Return the (x, y) coordinate for the center point of the cell that contains the specified text.  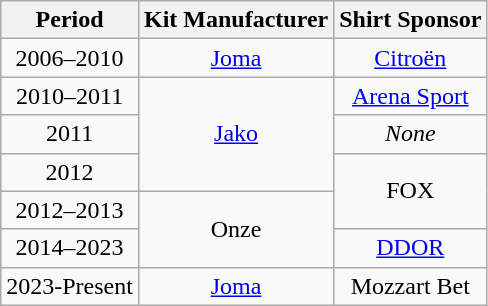
Mozzart Bet (410, 286)
2011 (70, 134)
DDOR (410, 248)
2014–2023 (70, 248)
2010–2011 (70, 96)
2006–2010 (70, 58)
Kit Manufacturer (236, 20)
Arena Sport (410, 96)
Jako (236, 134)
2012 (70, 172)
Shirt Sponsor (410, 20)
FOX (410, 191)
2012–2013 (70, 210)
2023-Present (70, 286)
Onze (236, 229)
Period (70, 20)
None (410, 134)
Citroën (410, 58)
